Find where the given text appears and provide that cell's center as (X, Y) coordinate. 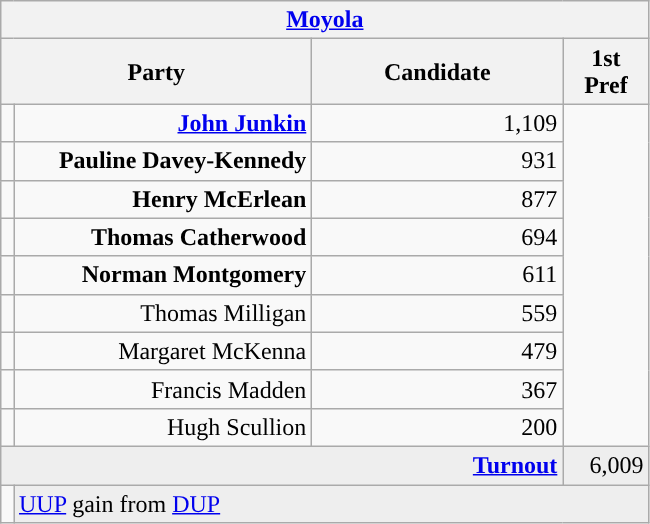
200 (438, 427)
694 (438, 237)
1st Pref (606, 72)
UUP gain from DUP (332, 503)
Norman Montgomery (163, 275)
Thomas Milligan (163, 313)
Party (156, 72)
Moyola (325, 20)
Hugh Scullion (163, 427)
611 (438, 275)
Pauline Davey-Kennedy (163, 161)
Margaret McKenna (163, 351)
1,109 (438, 123)
931 (438, 161)
6,009 (606, 465)
559 (438, 313)
Turnout (282, 465)
Francis Madden (163, 389)
Henry McErlean (163, 199)
877 (438, 199)
Thomas Catherwood (163, 237)
367 (438, 389)
John Junkin (163, 123)
Candidate (438, 72)
479 (438, 351)
